Scan for the cell matching the given text and deliver its [X, Y] coordinate at center. 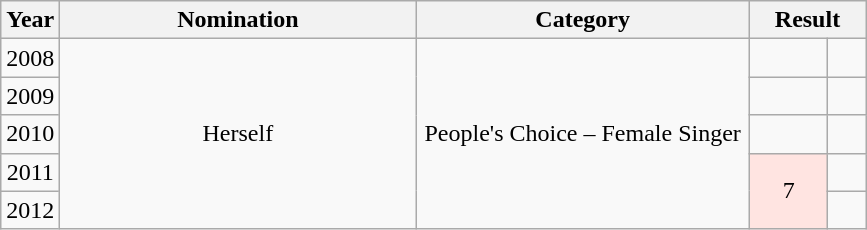
Result [807, 20]
2011 [30, 172]
2012 [30, 210]
People's Choice – Female Singer [583, 134]
Category [583, 20]
2008 [30, 58]
7 [788, 191]
Year [30, 20]
2010 [30, 134]
Herself [238, 134]
2009 [30, 96]
Nomination [238, 20]
